Capture the cell that displays the provided text and extract its [X, Y] central coordinate. 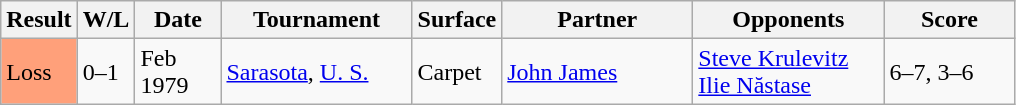
Carpet [457, 72]
John James [598, 72]
Tournament [316, 20]
Score [950, 20]
Partner [598, 20]
Loss [39, 72]
Result [39, 20]
Feb 1979 [178, 72]
Steve Krulevitz Ilie Năstase [788, 72]
Opponents [788, 20]
0–1 [106, 72]
6–7, 3–6 [950, 72]
Date [178, 20]
W/L [106, 20]
Sarasota, U. S. [316, 72]
Surface [457, 20]
